Capture the cell that displays the provided text and extract its (x, y) central coordinate. 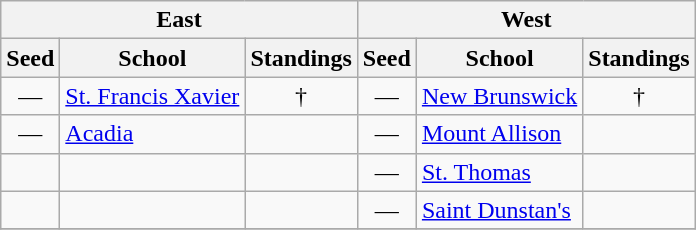
New Brunswick (499, 96)
St. Francis Xavier (152, 96)
West (526, 20)
Mount Allison (499, 134)
East (180, 20)
St. Thomas (499, 172)
Acadia (152, 134)
Saint Dunstan's (499, 210)
